Identify which cell holds the provided text, then report its (X, Y) central coordinate. 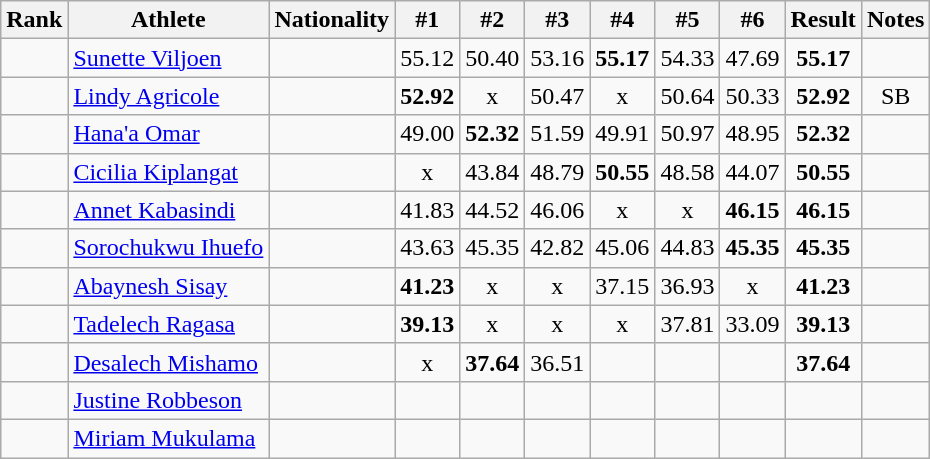
44.07 (752, 172)
#5 (688, 20)
41.83 (428, 210)
54.33 (688, 58)
51.59 (558, 134)
48.79 (558, 172)
Cicilia Kiplangat (168, 172)
50.97 (688, 134)
SB (895, 96)
Desalech Mishamo (168, 362)
48.58 (688, 172)
#6 (752, 20)
36.93 (688, 286)
#1 (428, 20)
Tadelech Ragasa (168, 324)
Lindy Agricole (168, 96)
53.16 (558, 58)
44.52 (492, 210)
43.63 (428, 248)
Sorochukwu Ihuefo (168, 248)
Result (823, 20)
Miriam Mukulama (168, 438)
44.83 (688, 248)
#3 (558, 20)
Justine Robbeson (168, 400)
43.84 (492, 172)
33.09 (752, 324)
55.12 (428, 58)
Sunette Viljoen (168, 58)
49.91 (622, 134)
Rank (34, 20)
50.40 (492, 58)
50.64 (688, 96)
#2 (492, 20)
37.15 (622, 286)
Hana'a Omar (168, 134)
Athlete (168, 20)
47.69 (752, 58)
36.51 (558, 362)
45.06 (622, 248)
Notes (895, 20)
Abaynesh Sisay (168, 286)
42.82 (558, 248)
50.33 (752, 96)
48.95 (752, 134)
46.06 (558, 210)
Nationality (332, 20)
Annet Kabasindi (168, 210)
37.81 (688, 324)
50.47 (558, 96)
#4 (622, 20)
49.00 (428, 134)
